For the text-containing cell, return its midpoint in [x, y] coordinate format. 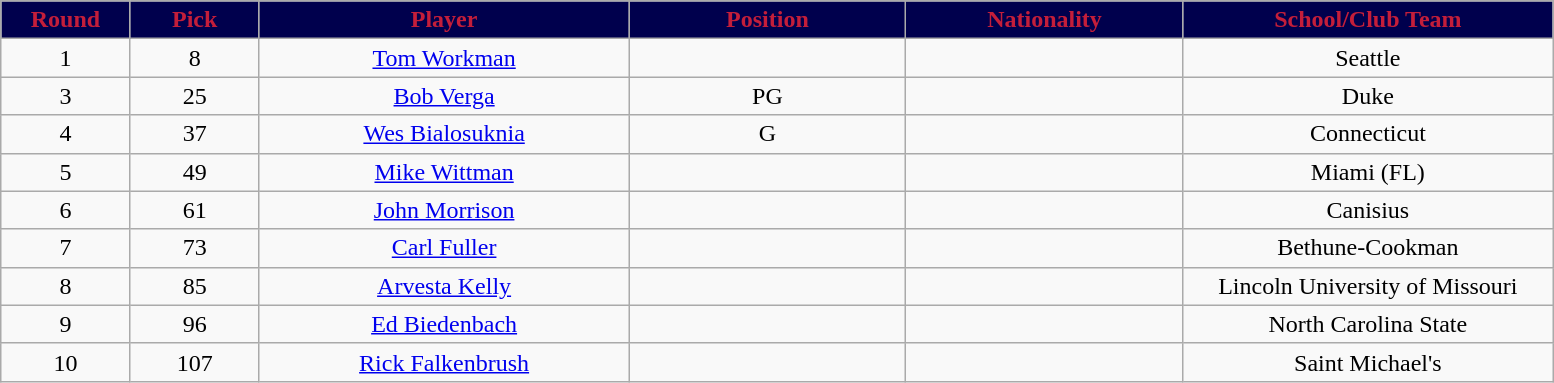
6 [66, 210]
4 [66, 134]
G [768, 134]
Position [768, 20]
1 [66, 58]
Pick [194, 20]
10 [66, 362]
Mike Wittman [444, 172]
9 [66, 324]
School/Club Team [1368, 20]
7 [66, 248]
Canisius [1368, 210]
Player [444, 20]
Round [66, 20]
5 [66, 172]
49 [194, 172]
Lincoln University of Missouri [1368, 286]
Nationality [1044, 20]
Rick Falkenbrush [444, 362]
25 [194, 96]
Carl Fuller [444, 248]
Wes Bialosuknia [444, 134]
North Carolina State [1368, 324]
Seattle [1368, 58]
73 [194, 248]
3 [66, 96]
Bob Verga [444, 96]
Bethune-Cookman [1368, 248]
107 [194, 362]
Miami (FL) [1368, 172]
61 [194, 210]
Ed Biedenbach [444, 324]
Tom Workman [444, 58]
85 [194, 286]
Saint Michael's [1368, 362]
96 [194, 324]
37 [194, 134]
Connecticut [1368, 134]
Duke [1368, 96]
Arvesta Kelly [444, 286]
John Morrison [444, 210]
PG [768, 96]
